Determine the (x, y) coordinate at the center of the cell enclosing the given text.  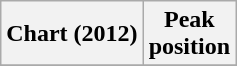
Chart (2012) (72, 34)
Peakposition (189, 34)
